Pinpoint the cell where the given text exists, returning its [X, Y] midpoint coordinate. 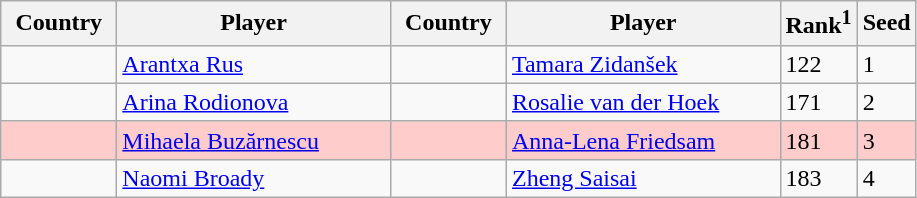
Seed [886, 24]
4 [886, 178]
3 [886, 140]
1 [886, 64]
Anna-Lena Friedsam [643, 140]
122 [818, 64]
Rosalie van der Hoek [643, 102]
Tamara Zidanšek [643, 64]
181 [818, 140]
Mihaela Buzărnescu [254, 140]
Rank1 [818, 24]
Naomi Broady [254, 178]
Zheng Saisai [643, 178]
171 [818, 102]
Arina Rodionova [254, 102]
183 [818, 178]
Arantxa Rus [254, 64]
2 [886, 102]
